Search for the cell housing the specified text and yield its (x, y) center coordinate. 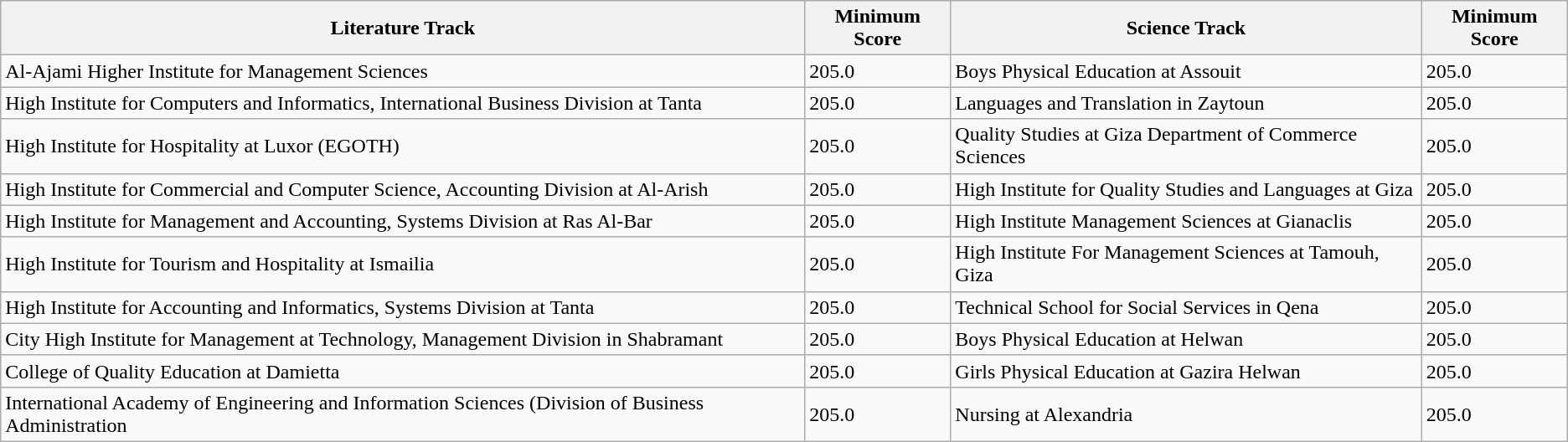
High Institute for Computers and Informatics, International Business Division at Tanta (403, 103)
Al-Ajami Higher Institute for Management Sciences (403, 71)
College of Quality Education at Damietta (403, 371)
Science Track (1186, 28)
High Institute for Tourism and Hospitality at Ismailia (403, 265)
High Institute for Quality Studies and Languages at Giza (1186, 189)
Boys Physical Education at Helwan (1186, 339)
Nursing at Alexandria (1186, 414)
High Institute for Management and Accounting, Systems Division at Ras Al-Bar (403, 221)
High Institute for Commercial and Computer Science, Accounting Division at Al-Arish (403, 189)
High Institute for Hospitality at Luxor (EGOTH) (403, 146)
Technical School for Social Services in Qena (1186, 307)
International Academy of Engineering and Information Sciences (Division of Business Administration (403, 414)
Quality Studies at Giza Department of Commerce Sciences (1186, 146)
City High Institute for Management at Technology, Management Division in Shabramant (403, 339)
Literature Track (403, 28)
High Institute For Management Sciences at Tamouh, Giza (1186, 265)
Girls Physical Education at Gazira Helwan (1186, 371)
Languages and Translation in Zaytoun (1186, 103)
Boys Physical Education at Assouit (1186, 71)
High Institute Management Sciences at Gianaclis (1186, 221)
High Institute for Accounting and Informatics, Systems Division at Tanta (403, 307)
